Return the (x, y) coordinate for the center point of the cell that contains the specified text.  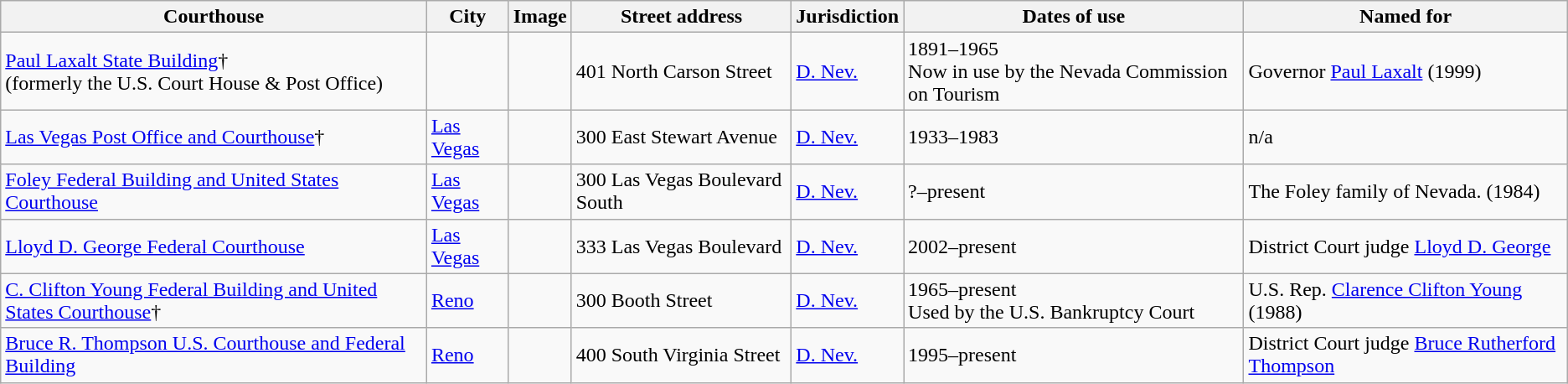
Governor Paul Laxalt (1999) (1406, 71)
District Court judge Lloyd D. George (1406, 246)
U.S. Rep. Clarence Clifton Young (1988) (1406, 300)
400 South Virginia Street (682, 355)
1933–1983 (1074, 138)
?–present (1074, 191)
Named for (1406, 17)
Lloyd D. George Federal Courthouse (214, 246)
Dates of use (1074, 17)
Las Vegas Post Office and Courthouse† (214, 138)
300 Booth Street (682, 300)
District Court judge Bruce Rutherford Thompson (1406, 355)
1891–1965Now in use by the Nevada Commission on Tourism (1074, 71)
Street address (682, 17)
n/a (1406, 138)
City (467, 17)
The Foley family of Nevada. (1984) (1406, 191)
2002–present (1074, 246)
1995–present (1074, 355)
Paul Laxalt State Building†(formerly the U.S. Court House & Post Office) (214, 71)
Image (539, 17)
Bruce R. Thompson U.S. Courthouse and Federal Building (214, 355)
Foley Federal Building and United States Courthouse (214, 191)
401 North Carson Street (682, 71)
300 Las Vegas Boulevard South (682, 191)
1965–presentUsed by the U.S. Bankruptcy Court (1074, 300)
C. Clifton Young Federal Building and United States Courthouse† (214, 300)
Courthouse (214, 17)
Jurisdiction (848, 17)
300 East Stewart Avenue (682, 138)
333 Las Vegas Boulevard (682, 246)
